Search for the cell housing the specified text and yield its [x, y] center coordinate. 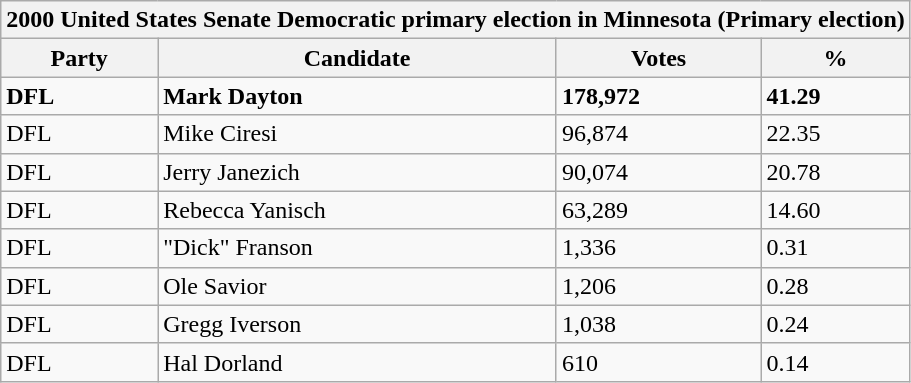
Mark Dayton [358, 96]
0.14 [836, 362]
0.24 [836, 324]
1,206 [658, 286]
Jerry Janezich [358, 172]
Party [80, 58]
96,874 [658, 134]
2000 United States Senate Democratic primary election in Minnesota (Primary election) [456, 20]
22.35 [836, 134]
Votes [658, 58]
Rebecca Yanisch [358, 210]
"Dick" Franson [358, 248]
1,038 [658, 324]
90,074 [658, 172]
Ole Savior [358, 286]
178,972 [658, 96]
41.29 [836, 96]
Mike Ciresi [358, 134]
63,289 [658, 210]
20.78 [836, 172]
% [836, 58]
0.31 [836, 248]
14.60 [836, 210]
Gregg Iverson [358, 324]
610 [658, 362]
Candidate [358, 58]
0.28 [836, 286]
Hal Dorland [358, 362]
1,336 [658, 248]
